Pinpoint the cell where the given text exists, returning its [X, Y] midpoint coordinate. 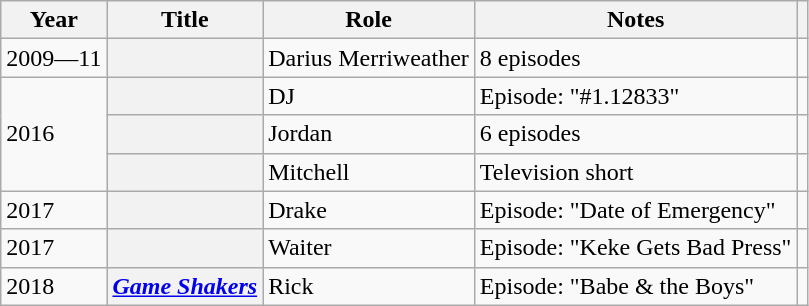
Episode: "Keke Gets Bad Press" [636, 248]
DJ [369, 96]
Notes [636, 20]
8 episodes [636, 58]
Episode: "Date of Emergency" [636, 210]
Episode: "#1.12833" [636, 96]
Mitchell [369, 172]
Year [54, 20]
6 episodes [636, 134]
Game Shakers [185, 286]
Role [369, 20]
2016 [54, 134]
Jordan [369, 134]
Rick [369, 286]
Title [185, 20]
2018 [54, 286]
Drake [369, 210]
Waiter [369, 248]
2009—11 [54, 58]
Episode: "Babe & the Boys" [636, 286]
Television short [636, 172]
Darius Merriweather [369, 58]
